Pinpoint the cell where the given text exists, returning its [x, y] midpoint coordinate. 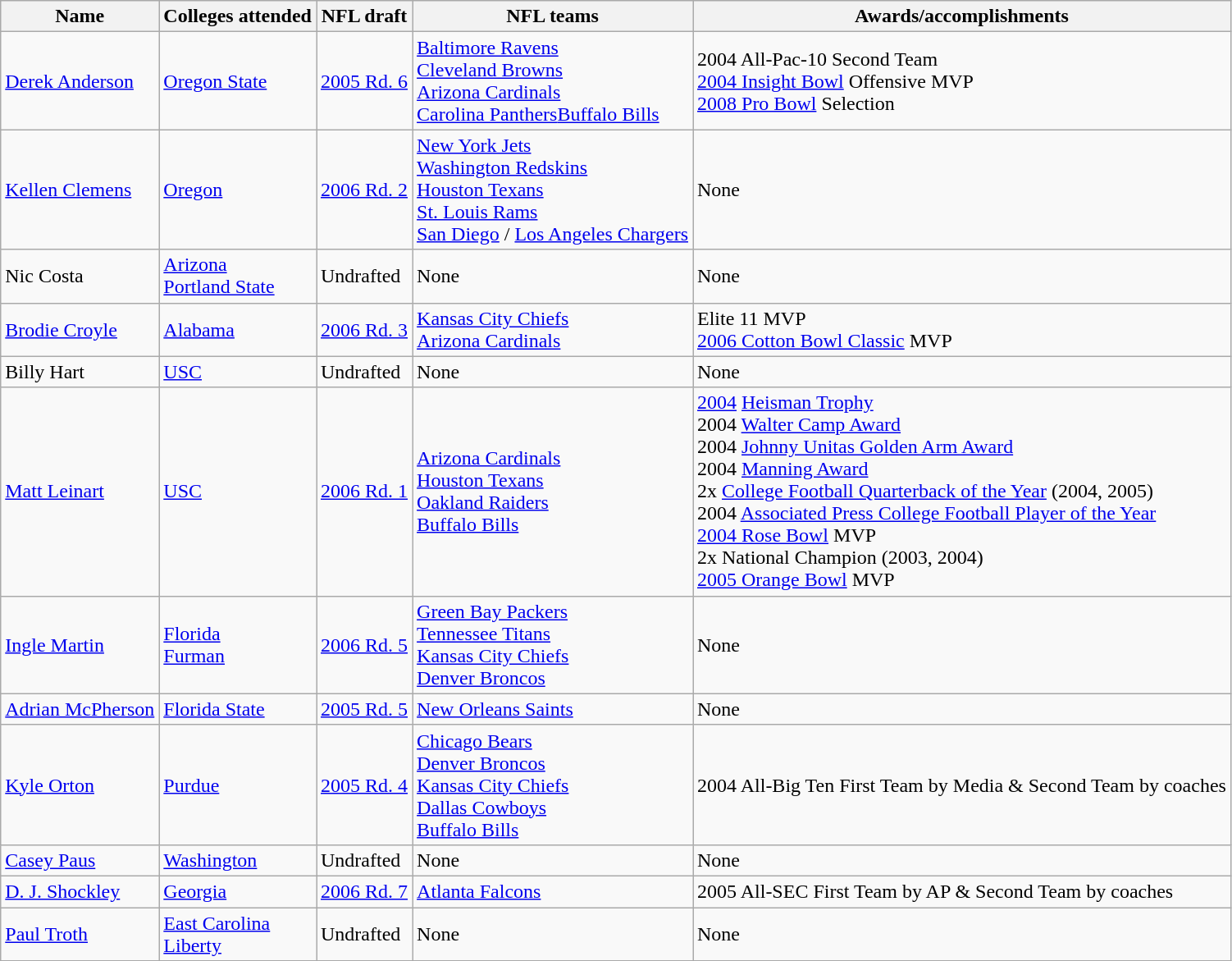
Adrian McPherson [80, 709]
2006 Rd. 5 [364, 645]
2004 All-Big Ten First Team by Media & Second Team by coaches [961, 785]
Ingle Martin [80, 645]
Oregon State [238, 80]
Paul Troth [80, 934]
Kyle Orton [80, 785]
Matt Leinart [80, 492]
NFL teams [553, 16]
FloridaFurman [238, 645]
Name [80, 16]
Georgia [238, 891]
Elite 11 MVP2006 Cotton Bowl Classic MVP [961, 330]
2006 Rd. 1 [364, 492]
Kansas City ChiefsArizona Cardinals [553, 330]
Baltimore RavensCleveland BrownsArizona CardinalsCarolina PanthersBuffalo Bills [553, 80]
2005 Rd. 6 [364, 80]
2006 Rd. 7 [364, 891]
Derek Anderson [80, 80]
2006 Rd. 3 [364, 330]
New Orleans Saints [553, 709]
Casey Paus [80, 860]
Awards/accomplishments [961, 16]
2005 Rd. 5 [364, 709]
Florida State [238, 709]
East CarolinaLiberty [238, 934]
Chicago BearsDenver BroncosKansas City ChiefsDallas CowboysBuffalo Bills [553, 785]
Alabama [238, 330]
2006 Rd. 2 [364, 190]
Atlanta Falcons [553, 891]
Billy Hart [80, 372]
Green Bay PackersTennessee TitansKansas City ChiefsDenver Broncos [553, 645]
Nic Costa [80, 276]
Arizona CardinalsHouston TexansOakland RaidersBuffalo Bills [553, 492]
Oregon [238, 190]
Washington [238, 860]
NFL draft [364, 16]
New York JetsWashington RedskinsHouston TexansSt. Louis RamsSan Diego / Los Angeles Chargers [553, 190]
Colleges attended [238, 16]
2005 All-SEC First Team by AP & Second Team by coaches [961, 891]
D. J. Shockley [80, 891]
2005 Rd. 4 [364, 785]
Purdue [238, 785]
Kellen Clemens [80, 190]
ArizonaPortland State [238, 276]
Brodie Croyle [80, 330]
2004 All-Pac-10 Second Team2004 Insight Bowl Offensive MVP2008 Pro Bowl Selection [961, 80]
